Scan for the cell matching the given text and deliver its [X, Y] coordinate at center. 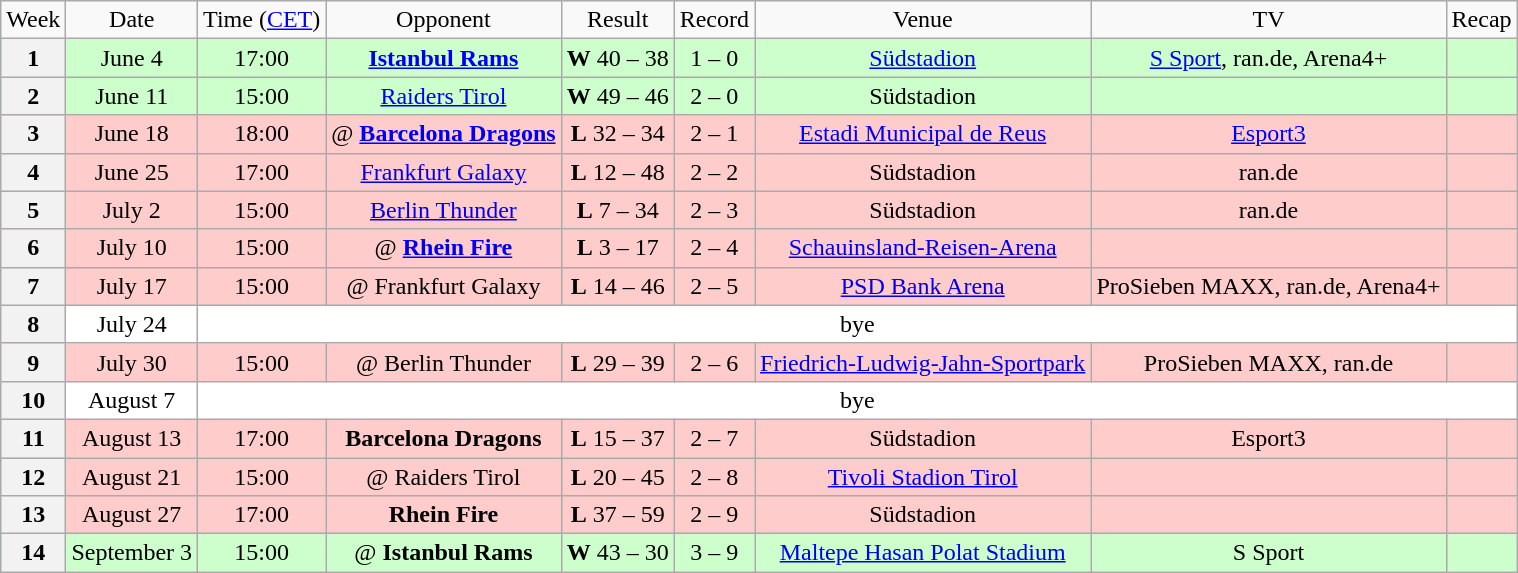
August 27 [132, 515]
L 15 – 37 [618, 438]
Frankfurt Galaxy [444, 172]
S Sport, ran.de, Arena4+ [1268, 58]
13 [34, 515]
3 – 9 [714, 553]
L 7 – 34 [618, 210]
July 10 [132, 248]
L 37 – 59 [618, 515]
Estadi Municipal de Reus [923, 134]
Week [34, 20]
TV [1268, 20]
PSD Bank Arena [923, 286]
@ Raiders Tirol [444, 477]
2 – 6 [714, 362]
14 [34, 553]
June 11 [132, 96]
Raiders Tirol [444, 96]
W 40 – 38 [618, 58]
Date [132, 20]
L 12 – 48 [618, 172]
Schauinsland-Reisen-Arena [923, 248]
7 [34, 286]
ProSieben MAXX, ran.de [1268, 362]
2 – 0 [714, 96]
11 [34, 438]
2 – 1 [714, 134]
L 3 – 17 [618, 248]
2 – 9 [714, 515]
August 7 [132, 400]
W 49 – 46 [618, 96]
L 32 – 34 [618, 134]
Friedrich-Ludwig-Jahn-Sportpark [923, 362]
2 – 8 [714, 477]
Recap [1482, 20]
Record [714, 20]
Time (CET) [262, 20]
June 25 [132, 172]
ProSieben MAXX, ran.de, Arena4+ [1268, 286]
5 [34, 210]
Berlin Thunder [444, 210]
12 [34, 477]
1 [34, 58]
@ Berlin Thunder [444, 362]
Maltepe Hasan Polat Stadium [923, 553]
July 24 [132, 324]
August 13 [132, 438]
Barcelona Dragons [444, 438]
September 3 [132, 553]
Tivoli Stadion Tirol [923, 477]
Rhein Fire [444, 515]
June 4 [132, 58]
@ Rhein Fire [444, 248]
2 – 4 [714, 248]
L 14 – 46 [618, 286]
3 [34, 134]
July 17 [132, 286]
2 – 7 [714, 438]
2 – 3 [714, 210]
10 [34, 400]
@ Istanbul Rams [444, 553]
9 [34, 362]
July 2 [132, 210]
S Sport [1268, 553]
Istanbul Rams [444, 58]
4 [34, 172]
W 43 – 30 [618, 553]
2 – 5 [714, 286]
L 20 – 45 [618, 477]
18:00 [262, 134]
2 [34, 96]
@ Barcelona Dragons [444, 134]
Venue [923, 20]
6 [34, 248]
July 30 [132, 362]
August 21 [132, 477]
8 [34, 324]
Result [618, 20]
@ Frankfurt Galaxy [444, 286]
2 – 2 [714, 172]
June 18 [132, 134]
Opponent [444, 20]
1 – 0 [714, 58]
L 29 – 39 [618, 362]
